Output the [X, Y] coordinate of the center of the cell containing the given text.  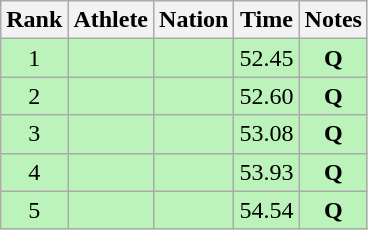
5 [34, 210]
Time [266, 20]
Notes [333, 20]
Nation [194, 20]
2 [34, 96]
53.93 [266, 172]
Athlete [111, 20]
3 [34, 134]
54.54 [266, 210]
4 [34, 172]
52.45 [266, 58]
52.60 [266, 96]
Rank [34, 20]
1 [34, 58]
53.08 [266, 134]
